Search for the cell housing the specified text and yield its (X, Y) center coordinate. 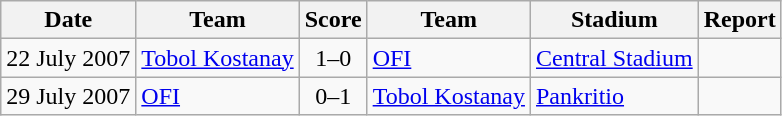
Date (68, 20)
Score (333, 20)
Stadium (614, 20)
Pankritio (614, 96)
Report (740, 20)
0–1 (333, 96)
29 July 2007 (68, 96)
1–0 (333, 58)
Central Stadium (614, 58)
22 July 2007 (68, 58)
